Extract the (X, Y) coordinate from the center of the cell holding the provided text.  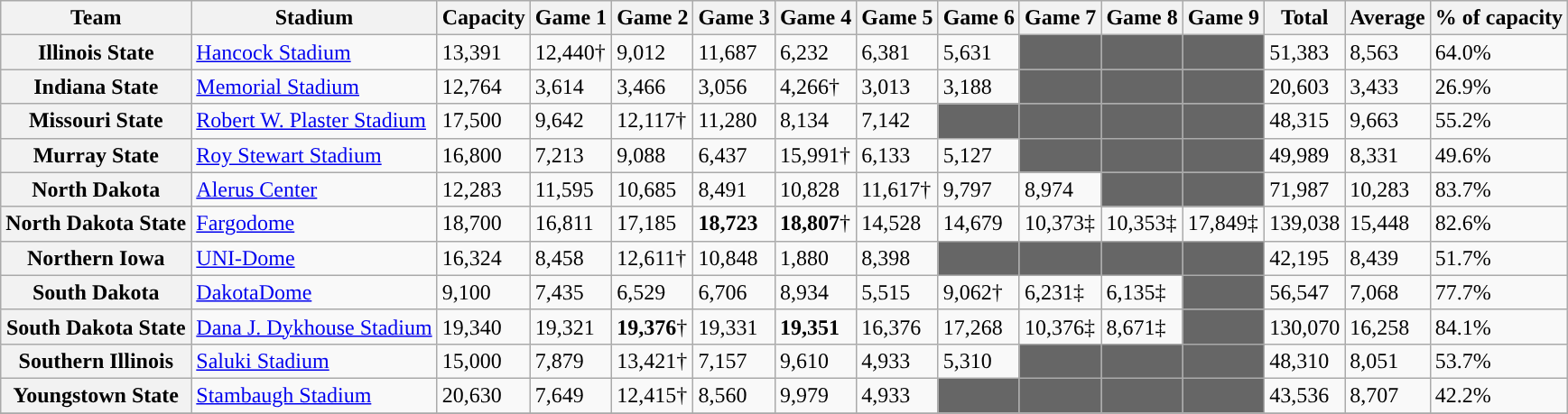
9,663 (1388, 121)
6,529 (653, 292)
6,133 (897, 155)
Southern Illinois (96, 361)
84.1% (1498, 327)
7,213 (571, 155)
3,188 (979, 87)
12,440† (571, 52)
8,671‡ (1142, 327)
20,630 (484, 395)
130,070 (1305, 327)
South Dakota State (96, 327)
18,700 (484, 224)
16,800 (484, 155)
15,448 (1388, 224)
26.9% (1498, 87)
5,310 (979, 361)
10,685 (653, 189)
Game 7 (1060, 18)
71,987 (1305, 189)
Game 3 (734, 18)
8,439 (1388, 258)
Game 9 (1223, 18)
9,797 (979, 189)
8,563 (1388, 52)
18,807† (815, 224)
20,603 (1305, 87)
18,723 (734, 224)
DakotaDome (314, 292)
15,000 (484, 361)
12,611† (653, 258)
8,707 (1388, 395)
139,038 (1305, 224)
Game 8 (1142, 18)
Alerus Center (314, 189)
8,974 (1060, 189)
12,117† (653, 121)
12,764 (484, 87)
49.6% (1498, 155)
56,547 (1305, 292)
5,515 (897, 292)
9,088 (653, 155)
10,283 (1388, 189)
4,266† (815, 87)
16,811 (571, 224)
Stadium (314, 18)
5,631 (979, 52)
Dana J. Dykhouse Stadium (314, 327)
Game 4 (815, 18)
11,280 (734, 121)
14,679 (979, 224)
19,340 (484, 327)
6,706 (734, 292)
9,610 (815, 361)
Fargodome (314, 224)
8,134 (815, 121)
77.7% (1498, 292)
7,879 (571, 361)
Game 2 (653, 18)
Game 1 (571, 18)
64.0% (1498, 52)
6,231‡ (1060, 292)
3,614 (571, 87)
51.7% (1498, 258)
48,315 (1305, 121)
7,157 (734, 361)
Illinois State (96, 52)
7,649 (571, 395)
6,381 (897, 52)
Average (1388, 18)
1,880 (815, 258)
16,324 (484, 258)
17,268 (979, 327)
42.2% (1498, 395)
North Dakota State (96, 224)
10,828 (815, 189)
8,560 (734, 395)
17,185 (653, 224)
Youngstown State (96, 395)
10,376‡ (1060, 327)
51,383 (1305, 52)
8,051 (1388, 361)
19,331 (734, 327)
Stambaugh Stadium (314, 395)
North Dakota (96, 189)
8,458 (571, 258)
Game 5 (897, 18)
19,321 (571, 327)
Game 6 (979, 18)
9,100 (484, 292)
82.6% (1498, 224)
9,062† (979, 292)
3,056 (734, 87)
7,435 (571, 292)
11,595 (571, 189)
Roy Stewart Stadium (314, 155)
9,642 (571, 121)
12,415† (653, 395)
10,353‡ (1142, 224)
5,127 (979, 155)
13,421† (653, 361)
55.2% (1498, 121)
10,848 (734, 258)
8,398 (897, 258)
Hancock Stadium (314, 52)
53.7% (1498, 361)
8,331 (1388, 155)
17,849‡ (1223, 224)
10,373‡ (1060, 224)
8,934 (815, 292)
6,232 (815, 52)
3,013 (897, 87)
9,979 (815, 395)
Team (96, 18)
6,135‡ (1142, 292)
9,012 (653, 52)
83.7% (1498, 189)
UNI-Dome (314, 258)
7,068 (1388, 292)
17,500 (484, 121)
13,391 (484, 52)
16,376 (897, 327)
19,376† (653, 327)
% of capacity (1498, 18)
3,433 (1388, 87)
48,310 (1305, 361)
South Dakota (96, 292)
Missouri State (96, 121)
6,437 (734, 155)
12,283 (484, 189)
Capacity (484, 18)
Saluki Stadium (314, 361)
7,142 (897, 121)
43,536 (1305, 395)
14,528 (897, 224)
11,687 (734, 52)
19,351 (815, 327)
15,991† (815, 155)
Robert W. Plaster Stadium (314, 121)
Memorial Stadium (314, 87)
11,617† (897, 189)
Indiana State (96, 87)
Murray State (96, 155)
Total (1305, 18)
3,466 (653, 87)
8,491 (734, 189)
42,195 (1305, 258)
Northern Iowa (96, 258)
16,258 (1388, 327)
49,989 (1305, 155)
